Identify which cell holds the provided text, then report its [x, y] central coordinate. 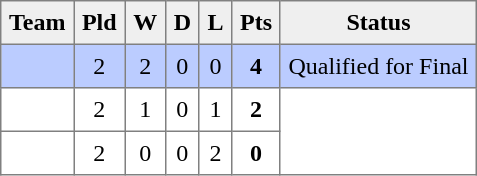
L [216, 23]
Team [38, 23]
4 [256, 66]
W [145, 23]
Pld [100, 23]
Status [378, 23]
Pts [256, 23]
D [182, 23]
Qualified for Final [378, 66]
